Extract the [X, Y] coordinate from the center of the cell holding the provided text.  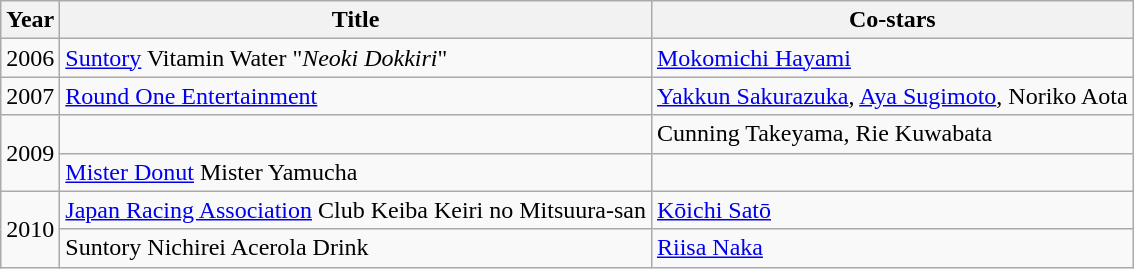
Riisa Naka [892, 248]
Kōichi Satō [892, 210]
Cunning Takeyama, Rie Kuwabata [892, 134]
Title [356, 20]
2007 [30, 96]
Round One Entertainment [356, 96]
2006 [30, 58]
Japan Racing Association Club Keiba Keiri no Mitsuura-san [356, 210]
2009 [30, 153]
Suntory Vitamin Water "Neoki Dokkiri" [356, 58]
Suntory Nichirei Acerola Drink [356, 248]
2010 [30, 229]
Yakkun Sakurazuka, Aya Sugimoto, Noriko Aota [892, 96]
Mister Donut Mister Yamucha [356, 172]
Mokomichi Hayami [892, 58]
Year [30, 20]
Co-stars [892, 20]
